Provide the (X, Y) coordinate of the cell's center where the given text is located.  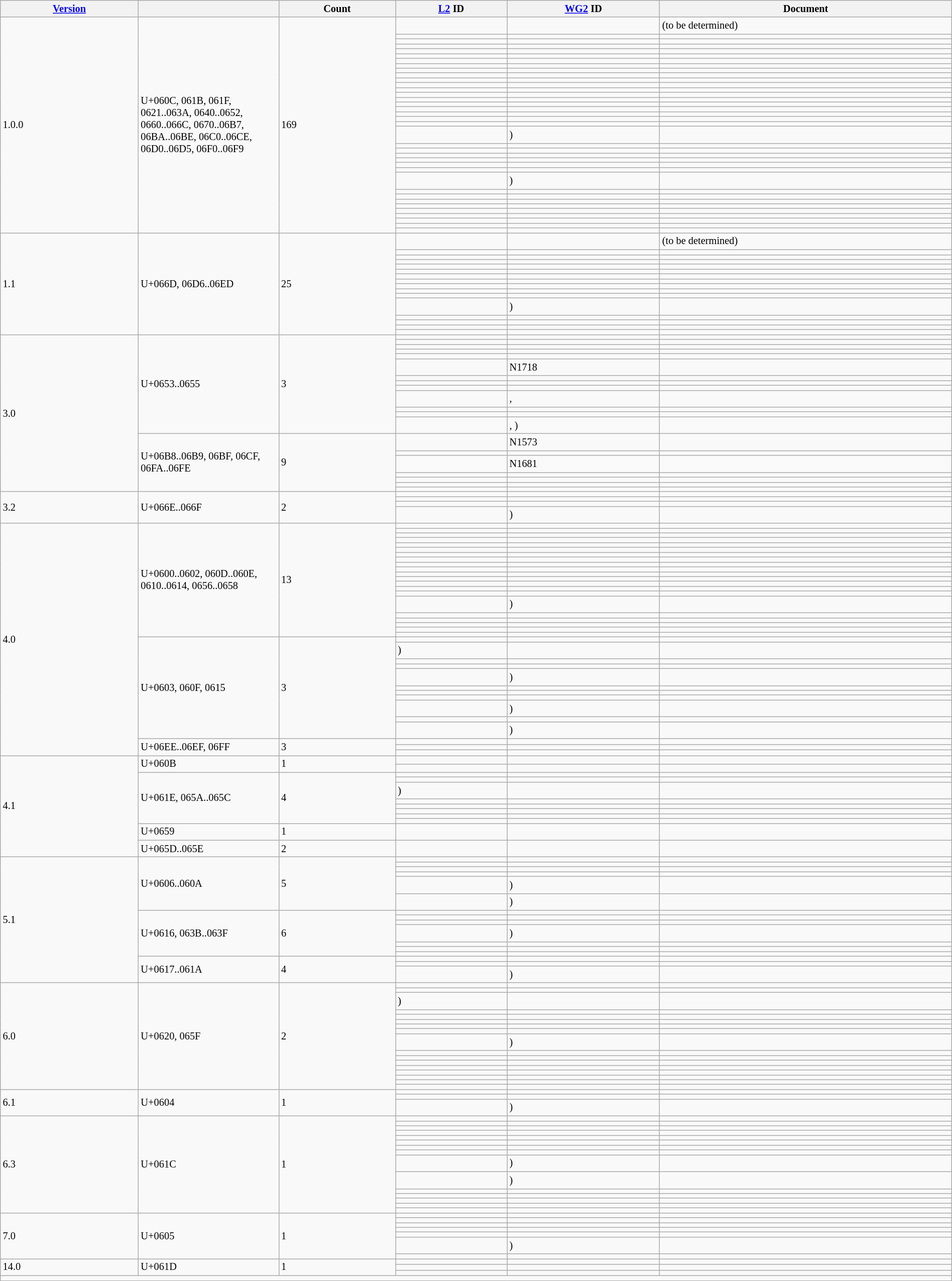
7.0 (69, 1236)
, ) (583, 425)
25 (337, 283)
Document (805, 9)
169 (337, 125)
U+066E..066F (209, 507)
U+0600..0602, 060D..060E, 0610..0614, 0656..0658 (209, 580)
U+060B (209, 764)
N1681 (583, 464)
U+0620, 065F (209, 1036)
U+061C (209, 1164)
1.0.0 (69, 125)
6.1 (69, 1103)
N1573 (583, 442)
Version (69, 9)
4.0 (69, 640)
U+06B8..06B9, 06BF, 06CF, 06FA..06FE (209, 462)
4.1 (69, 806)
U+0616, 063B..063F (209, 933)
U+06EE..06EF, 06FF (209, 747)
U+0603, 060F, 0615 (209, 687)
3.2 (69, 507)
9 (337, 462)
U+0606..060A (209, 883)
6 (337, 933)
U+0659 (209, 832)
1.1 (69, 283)
N1718 (583, 367)
U+0653..0655 (209, 384)
U+0617..061A (209, 969)
6.0 (69, 1036)
13 (337, 580)
U+065D..065E (209, 849)
U+0605 (209, 1236)
14.0 (69, 1267)
6.3 (69, 1164)
3.0 (69, 413)
WG2 ID (583, 9)
U+066D, 06D6..06ED (209, 283)
Count (337, 9)
5 (337, 883)
5.1 (69, 919)
U+061D (209, 1267)
U+061E, 065A..065C (209, 797)
U+060C, 061B, 061F, 0621..063A, 0640..0652, 0660..066C, 0670..06B7, 06BA..06BE, 06C0..06CE, 06D0..06D5, 06F0..06F9 (209, 125)
U+0604 (209, 1103)
, (583, 399)
L2 ID (451, 9)
